Provide the (X, Y) coordinate of the cell's center where the given text is located.  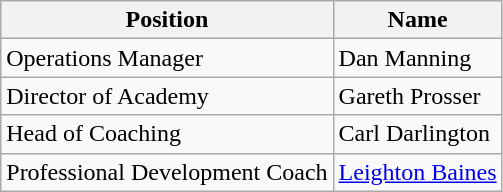
Operations Manager (167, 58)
Carl Darlington (418, 134)
Position (167, 20)
Professional Development Coach (167, 172)
Name (418, 20)
Dan Manning (418, 58)
Gareth Prosser (418, 96)
Leighton Baines (418, 172)
Director of Academy (167, 96)
Head of Coaching (167, 134)
